Identify which cell holds the provided text, then report its (x, y) central coordinate. 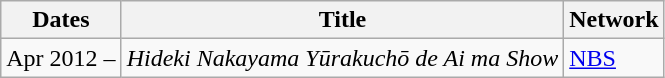
Title (342, 20)
Dates (61, 20)
Network (614, 20)
NBS (614, 58)
Hideki Nakayama Yūrakuchō de Ai ma Show (342, 58)
Apr 2012 – (61, 58)
